Return the (x, y) coordinate for the center point of the cell that contains the specified text.  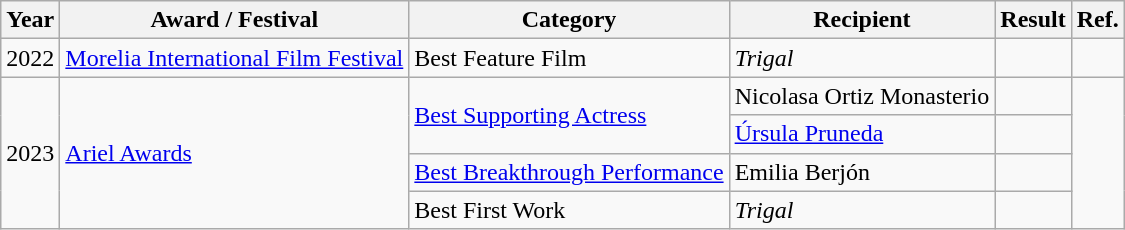
Best Feature Film (569, 58)
Úrsula Pruneda (862, 134)
2022 (30, 58)
Recipient (862, 20)
Result (1033, 20)
Best Breakthrough Performance (569, 172)
Morelia International Film Festival (234, 58)
Nicolasa Ortiz Monasterio (862, 96)
Year (30, 20)
Best First Work (569, 210)
Best Supporting Actress (569, 115)
Emilia Berjón (862, 172)
Award / Festival (234, 20)
Ref. (1098, 20)
Ariel Awards (234, 153)
2023 (30, 153)
Category (569, 20)
